Locate the cell with the specified text and output its [x, y] center coordinate. 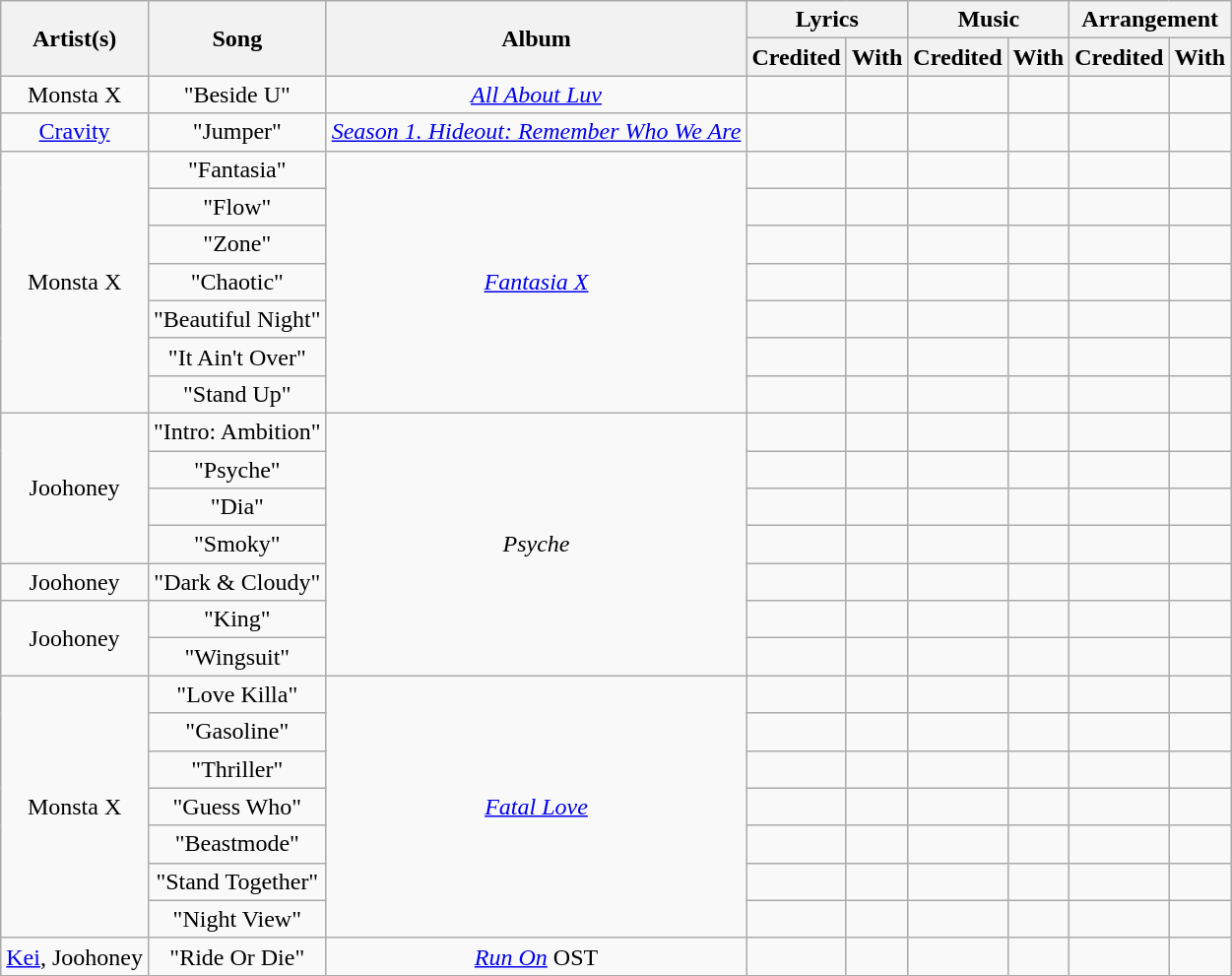
All About Luv [536, 95]
"Beautiful Night" [236, 319]
Kei, Joohoney [75, 956]
"Psyche" [236, 470]
"Beastmode" [236, 844]
"Guess Who" [236, 807]
"Fantasia" [236, 169]
"Gasoline" [236, 732]
"Dia" [236, 507]
"Smoky" [236, 545]
Run On OST [536, 956]
Fantasia X [536, 282]
"Chaotic" [236, 282]
"Love Killa" [236, 694]
Music [989, 20]
"King" [236, 619]
"Jumper" [236, 132]
"Stand Together" [236, 881]
"Stand Up" [236, 394]
Lyrics [827, 20]
Season 1. Hideout: Remember Who We Are [536, 132]
Arrangement [1150, 20]
"Flow" [236, 207]
Artist(s) [75, 38]
Song [236, 38]
"Wingsuit" [236, 657]
"Zone" [236, 244]
Album [536, 38]
"Intro: Ambition" [236, 431]
Fatal Love [536, 807]
"Dark & Cloudy" [236, 582]
"Night View" [236, 919]
Cravity [75, 132]
"Thriller" [236, 769]
"It Ain't Over" [236, 357]
"Beside U" [236, 95]
Psyche [536, 544]
"Ride Or Die" [236, 956]
